Locate the cell with the specified text and output its [X, Y] center coordinate. 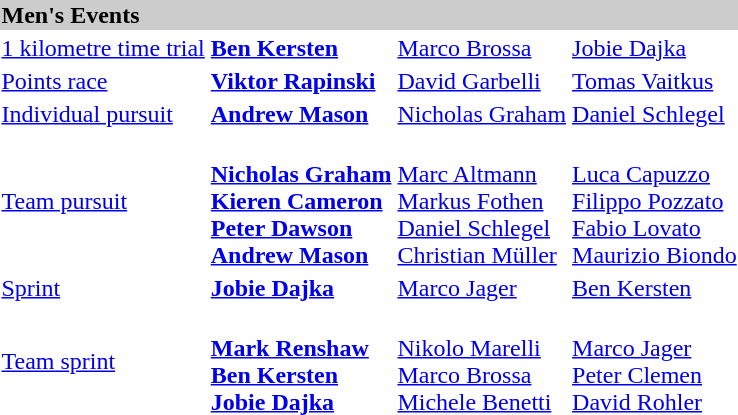
Team pursuit [103, 201]
Andrew Mason [301, 114]
Nicholas GrahamKieren CameronPeter DawsonAndrew Mason [301, 201]
Points race [103, 81]
Marco Jager [482, 288]
1 kilometre time trial [103, 48]
Jobie Dajka [301, 288]
Sprint [103, 288]
Individual pursuit [103, 114]
Men's Events [369, 15]
David Garbelli [482, 81]
Viktor Rapinski [301, 81]
Ben Kersten [301, 48]
Marc AltmannMarkus FothenDaniel SchlegelChristian Müller [482, 201]
Nicholas Graham [482, 114]
Marco Brossa [482, 48]
